Output the [X, Y] coordinate of the center of the cell containing the given text.  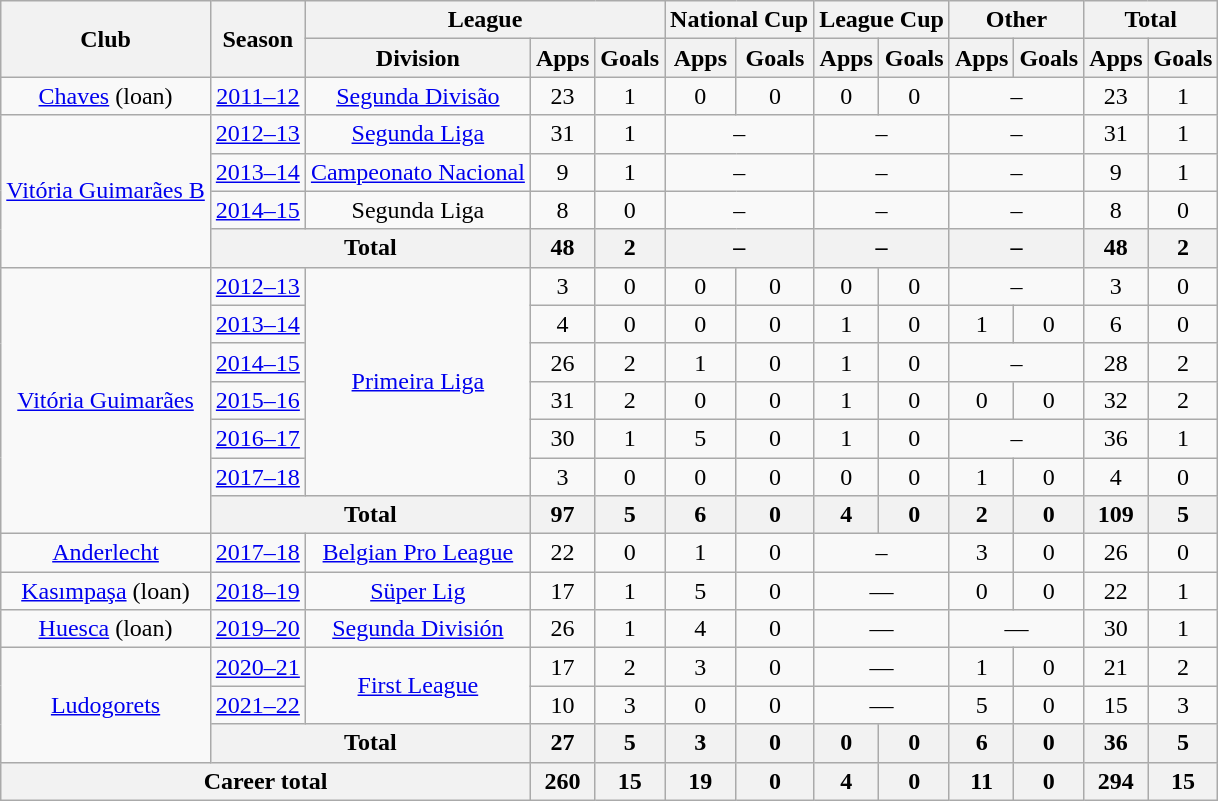
League [484, 20]
2020–21 [258, 667]
Season [258, 39]
Huesca (loan) [106, 629]
Chaves (loan) [106, 96]
Division [418, 58]
First League [418, 686]
10 [562, 705]
21 [1116, 667]
Club [106, 39]
Segunda Divisão [418, 96]
Segunda División [418, 629]
109 [1116, 515]
2019–20 [258, 629]
28 [1116, 362]
2021–22 [258, 705]
19 [701, 781]
2018–19 [258, 591]
Other [1016, 20]
27 [562, 743]
32 [1116, 400]
League Cup [882, 20]
Belgian Pro League [418, 553]
Anderlecht [106, 553]
2016–17 [258, 438]
Vitória Guimarães [106, 400]
294 [1116, 781]
260 [562, 781]
Career total [266, 781]
Süper Lig [418, 591]
Primeira Liga [418, 381]
National Cup [740, 20]
Vitória Guimarães B [106, 191]
2015–16 [258, 400]
2011–12 [258, 96]
Ludogorets [106, 705]
97 [562, 515]
Kasımpaşa (loan) [106, 591]
11 [981, 781]
Campeonato Nacional [418, 172]
